Find where the given text appears and provide that cell's center as [x, y] coordinate. 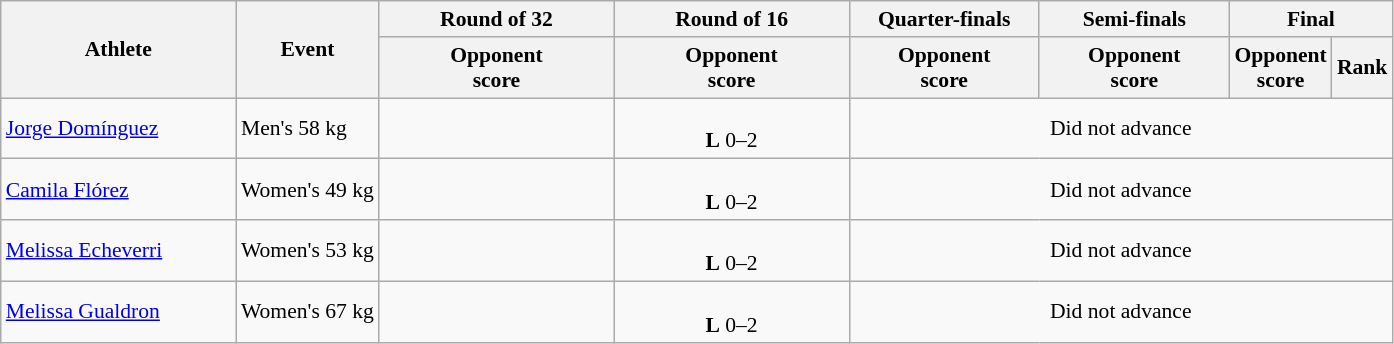
Women's 53 kg [308, 250]
Final [1310, 19]
Rank [1362, 68]
Women's 49 kg [308, 190]
Camila Flórez [118, 190]
Athlete [118, 50]
Round of 32 [496, 19]
Melissa Gualdron [118, 312]
Quarter-finals [944, 19]
Semi-finals [1134, 19]
Men's 58 kg [308, 128]
Melissa Echeverri [118, 250]
Round of 16 [732, 19]
Women's 67 kg [308, 312]
Event [308, 50]
Jorge Domínguez [118, 128]
